Find where the given text appears and provide that cell's center as [x, y] coordinate. 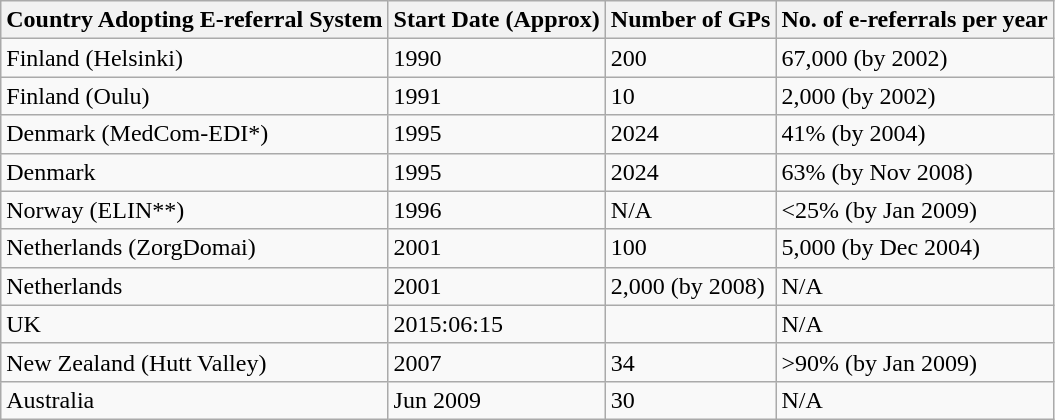
Country Adopting E-referral System [194, 20]
2015:06:15 [496, 324]
Start Date (Approx) [496, 20]
Jun 2009 [496, 400]
Norway (ELIN**) [194, 210]
41% (by 2004) [914, 134]
2,000 (by 2008) [690, 286]
67,000 (by 2002) [914, 58]
1990 [496, 58]
Australia [194, 400]
No. of e-referrals per year [914, 20]
<25% (by Jan 2009) [914, 210]
34 [690, 362]
1991 [496, 96]
5,000 (by Dec 2004) [914, 248]
Netherlands [194, 286]
Netherlands (ZorgDomai) [194, 248]
UK [194, 324]
30 [690, 400]
200 [690, 58]
63% (by Nov 2008) [914, 172]
1996 [496, 210]
10 [690, 96]
2,000 (by 2002) [914, 96]
2007 [496, 362]
Finland (Helsinki) [194, 58]
100 [690, 248]
>90% (by Jan 2009) [914, 362]
New Zealand (Hutt Valley) [194, 362]
Finland (Oulu) [194, 96]
Denmark (MedCom-EDI*) [194, 134]
Denmark [194, 172]
Number of GPs [690, 20]
